Find where the given text appears and provide that cell's center as [x, y] coordinate. 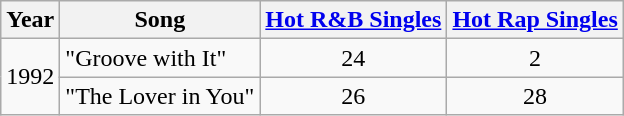
26 [354, 96]
Song [160, 20]
"Groove with It" [160, 58]
1992 [30, 77]
28 [535, 96]
2 [535, 58]
"The Lover in You" [160, 96]
Hot R&B Singles [354, 20]
24 [354, 58]
Hot Rap Singles [535, 20]
Year [30, 20]
